Output the (X, Y) coordinate of the center of the cell containing the given text.  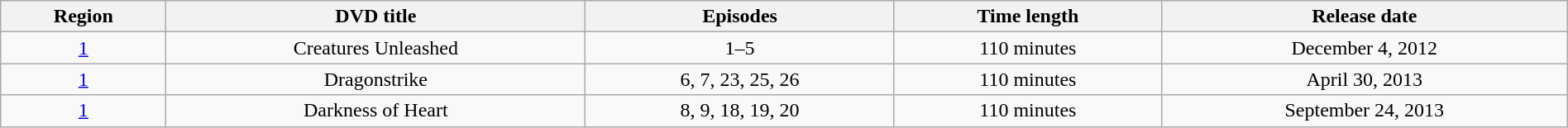
Darkness of Heart (375, 111)
December 4, 2012 (1365, 48)
Episodes (740, 17)
DVD title (375, 17)
Release date (1365, 17)
1–5 (740, 48)
Creatures Unleashed (375, 48)
6, 7, 23, 25, 26 (740, 79)
Region (84, 17)
April 30, 2013 (1365, 79)
8, 9, 18, 19, 20 (740, 111)
Dragonstrike (375, 79)
September 24, 2013 (1365, 111)
Time length (1027, 17)
